Locate the cell with the specified text and output its (x, y) center coordinate. 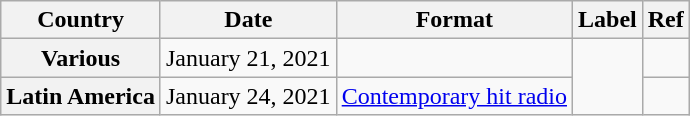
Latin America (81, 96)
Label (608, 20)
Country (81, 20)
Ref (666, 20)
January 21, 2021 (248, 58)
Format (454, 20)
Contemporary hit radio (454, 96)
Various (81, 58)
Date (248, 20)
January 24, 2021 (248, 96)
